Return the [x, y] coordinate for the center point of the cell that contains the specified text.  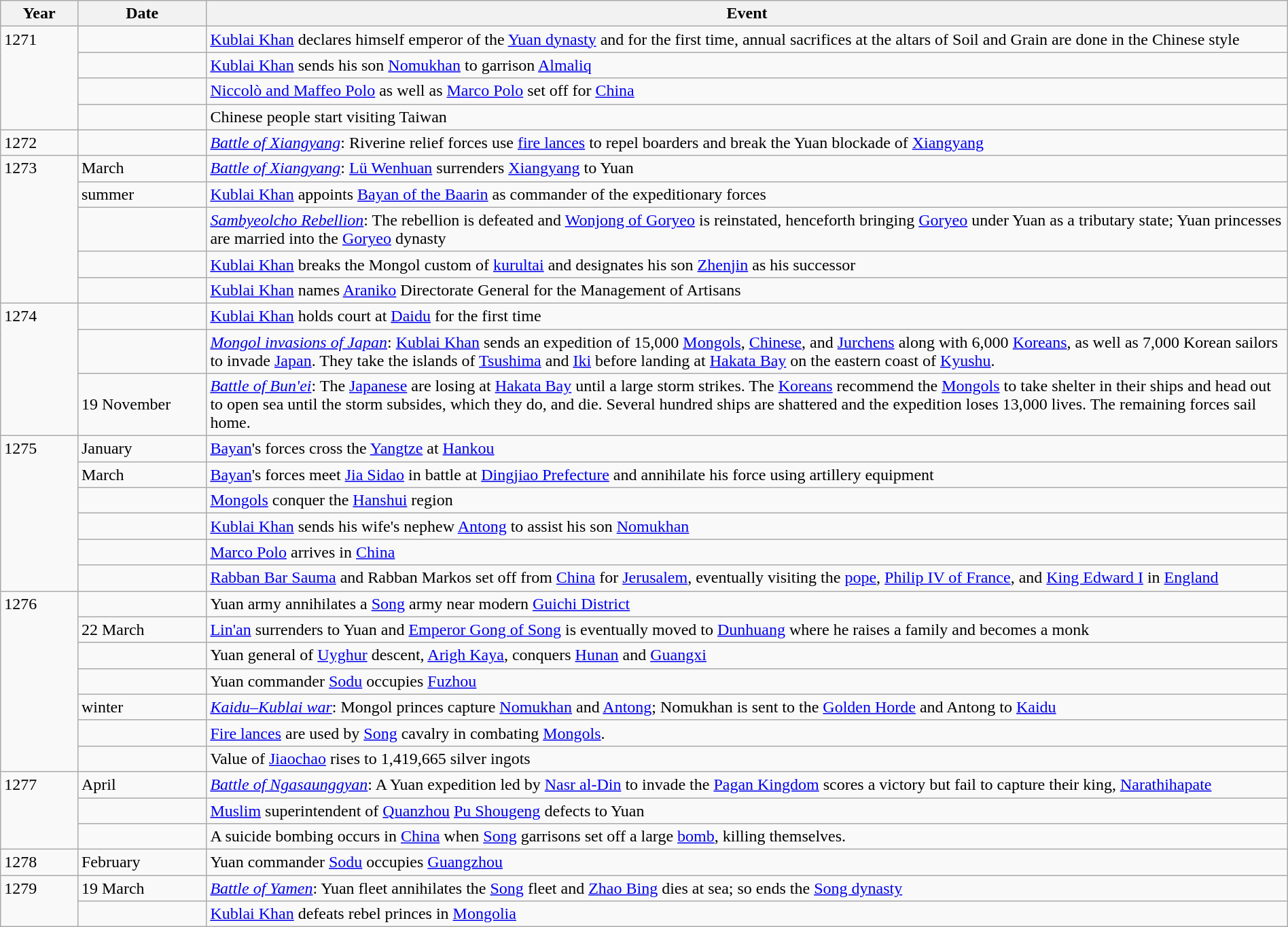
January [141, 449]
1271 [39, 78]
Yuan general of Uyghur descent, Arigh Kaya, conquers Hunan and Guangxi [747, 655]
Chinese people start visiting Taiwan [747, 117]
22 March [141, 630]
1276 [39, 681]
1273 [39, 230]
1278 [39, 862]
1279 [39, 901]
Kublai Khan sends his wife's nephew Antong to assist his son Nomukhan [747, 526]
Kaidu–Kublai war: Mongol princes capture Nomukhan and Antong; Nomukhan is sent to the Golden Horde and Antong to Kaidu [747, 707]
February [141, 862]
Value of Jiaochao rises to 1,419,665 silver ingots [747, 759]
1274 [39, 369]
Mongols conquer the Hanshui region [747, 501]
Event [747, 14]
1272 [39, 143]
Kublai Khan sends his son Nomukhan to garrison Almaliq [747, 65]
Lin'an surrenders to Yuan and Emperor Gong of Song is eventually moved to Dunhuang where he raises a family and becomes a monk [747, 630]
April [141, 784]
19 March [141, 888]
winter [141, 707]
Rabban Bar Sauma and Rabban Markos set off from China for Jerusalem, eventually visiting the pope, Philip IV of France, and King Edward I in England [747, 578]
Yuan army annihilates a Song army near modern Guichi District [747, 604]
Kublai Khan holds court at Daidu for the first time [747, 316]
Battle of Xiangyang: Lü Wenhuan surrenders Xiangyang to Yuan [747, 168]
Battle of Yamen: Yuan fleet annihilates the Song fleet and Zhao Bing dies at sea; so ends the Song dynasty [747, 888]
summer [141, 194]
Bayan's forces meet Jia Sidao in battle at Dingjiao Prefecture and annihilate his force using artillery equipment [747, 475]
A suicide bombing occurs in China when Song garrisons set off a large bomb, killing themselves. [747, 837]
Fire lances are used by Song cavalry in combating Mongols. [747, 733]
Year [39, 14]
Yuan commander Sodu occupies Guangzhou [747, 862]
Kublai Khan breaks the Mongol custom of kurultai and designates his son Zhenjin as his successor [747, 264]
Yuan commander Sodu occupies Fuzhou [747, 681]
Niccolò and Maffeo Polo as well as Marco Polo set off for China [747, 91]
Kublai Khan appoints Bayan of the Baarin as commander of the expeditionary forces [747, 194]
Kublai Khan names Araniko Directorate General for the Management of Artisans [747, 290]
Bayan's forces cross the Yangtze at Hankou [747, 449]
1277 [39, 810]
1275 [39, 513]
Battle of Xiangyang: Riverine relief forces use fire lances to repel boarders and break the Yuan blockade of Xiangyang [747, 143]
Marco Polo arrives in China [747, 552]
Kublai Khan defeats rebel princes in Mongolia [747, 914]
Date [141, 14]
19 November [141, 405]
Muslim superintendent of Quanzhou Pu Shougeng defects to Yuan [747, 810]
